Provide the [X, Y] coordinate of the cell's center where the given text is located.  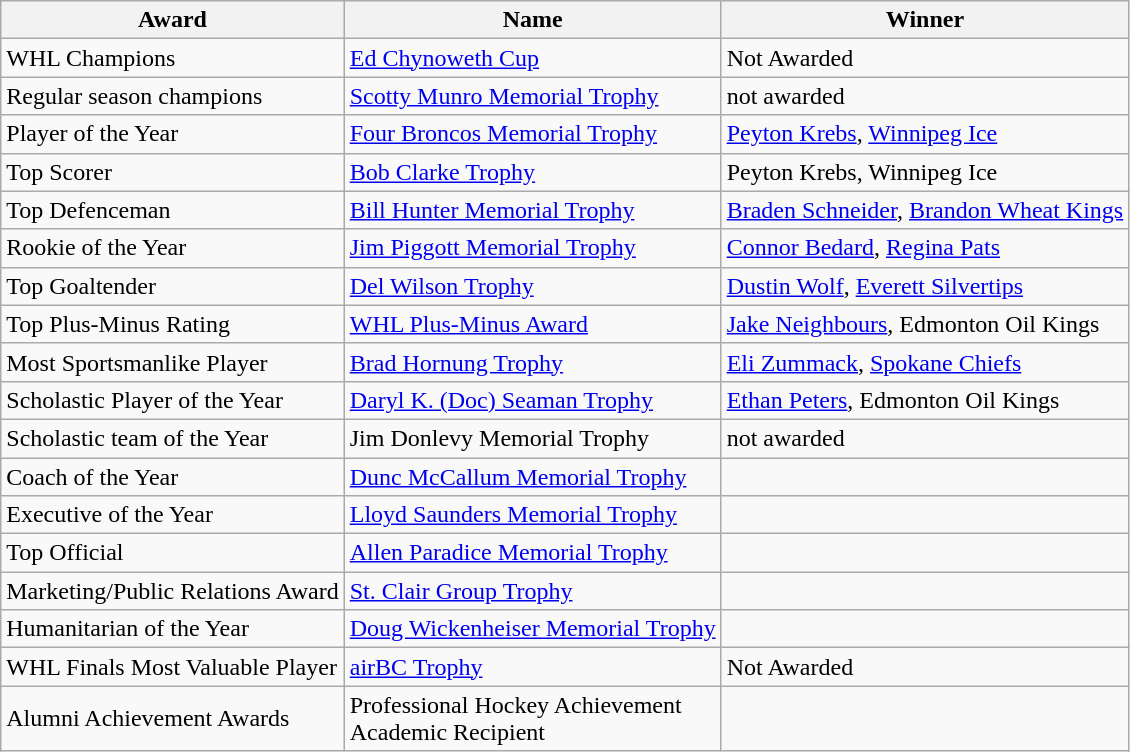
Dunc McCallum Memorial Trophy [532, 477]
WHL Champions [172, 58]
Ethan Peters, Edmonton Oil Kings [925, 400]
WHL Plus-Minus Award [532, 324]
Daryl K. (Doc) Seaman Trophy [532, 400]
Top Plus-Minus Rating [172, 324]
Connor Bedard, Regina Pats [925, 248]
Winner [925, 20]
airBC Trophy [532, 667]
Bob Clarke Trophy [532, 172]
Bill Hunter Memorial Trophy [532, 210]
Regular season champions [172, 96]
Doug Wickenheiser Memorial Trophy [532, 629]
Name [532, 20]
Braden Schneider, Brandon Wheat Kings [925, 210]
Jim Donlevy Memorial Trophy [532, 438]
Jim Piggott Memorial Trophy [532, 248]
Dustin Wolf, Everett Silvertips [925, 286]
Jake Neighbours, Edmonton Oil Kings [925, 324]
Top Scorer [172, 172]
Player of the Year [172, 134]
Award [172, 20]
Alumni Achievement Awards [172, 718]
Top Goaltender [172, 286]
Allen Paradice Memorial Trophy [532, 553]
Humanitarian of the Year [172, 629]
Eli Zummack, Spokane Chiefs [925, 362]
Executive of the Year [172, 515]
Professional Hockey AchievementAcademic Recipient [532, 718]
St. Clair Group Trophy [532, 591]
Del Wilson Trophy [532, 286]
Scholastic Player of the Year [172, 400]
Rookie of the Year [172, 248]
WHL Finals Most Valuable Player [172, 667]
Ed Chynoweth Cup [532, 58]
Coach of the Year [172, 477]
Scholastic team of the Year [172, 438]
Marketing/Public Relations Award [172, 591]
Scotty Munro Memorial Trophy [532, 96]
Lloyd Saunders Memorial Trophy [532, 515]
Top Defenceman [172, 210]
Most Sportsmanlike Player [172, 362]
Brad Hornung Trophy [532, 362]
Four Broncos Memorial Trophy [532, 134]
Top Official [172, 553]
